Return the (x, y) coordinate for the center point of the cell that contains the specified text.  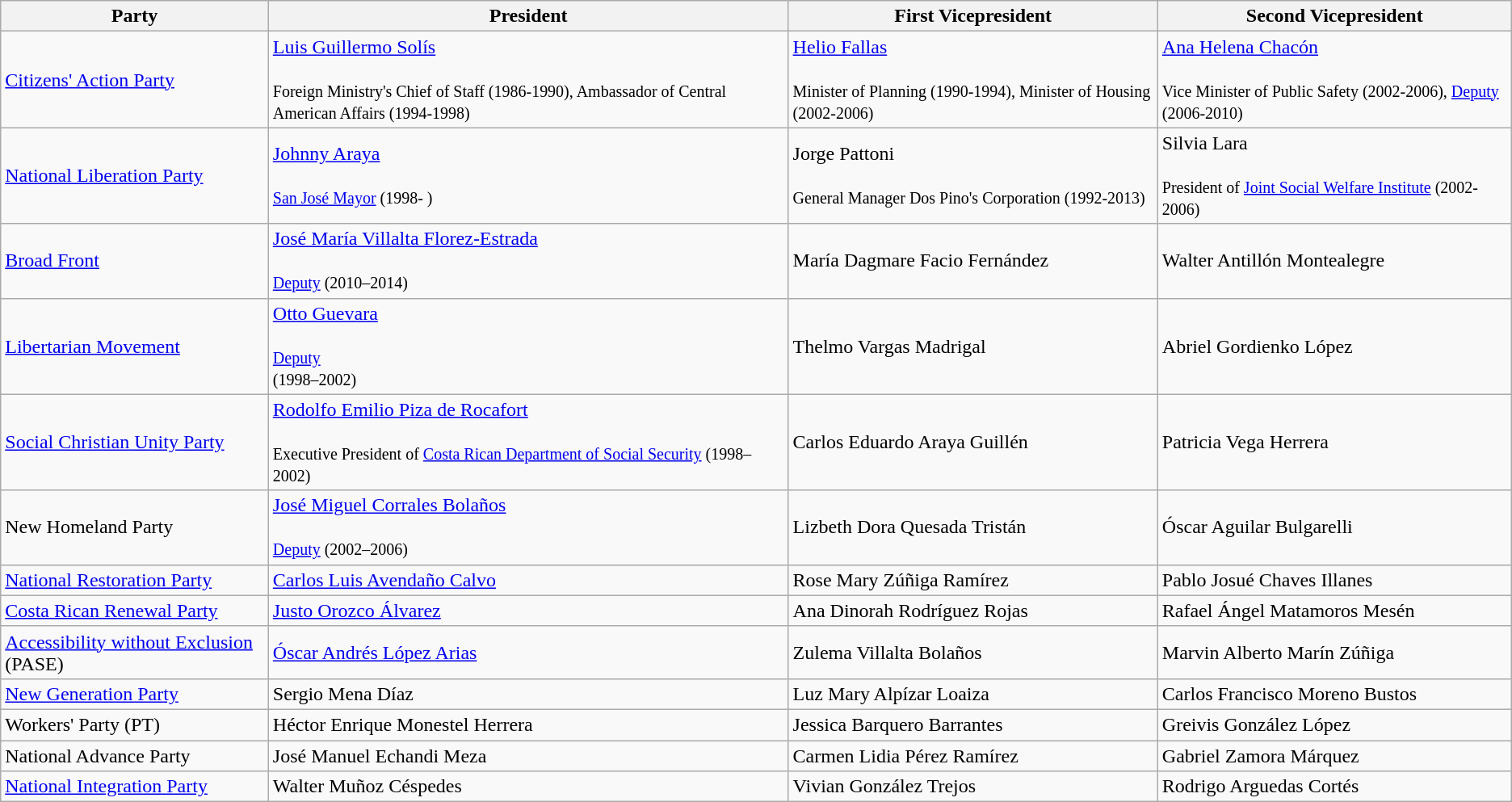
Greivis González López (1334, 724)
Rodolfo Emilio Piza de RocafortExecutive President of Costa Rican Department of Social Security (1998–2002) (528, 443)
Rodrigo Arguedas Cortés (1334, 787)
New Generation Party (135, 694)
Óscar Aguilar Bulgarelli (1334, 527)
Justo Orozco Álvarez (528, 611)
Jessica Barquero Barrantes (972, 724)
Rose Mary Zúñiga Ramírez (972, 580)
Ana Dinorah Rodríguez Rojas (972, 611)
Costa Rican Renewal Party (135, 611)
New Homeland Party (135, 527)
Citizens' Action Party (135, 79)
President (528, 16)
Lizbeth Dora Quesada Tristán (972, 527)
Silvia LaraPresident of Joint Social Welfare Institute (2002-2006) (1334, 176)
National Integration Party (135, 787)
Óscar Andrés López Arias (528, 653)
Walter Antillón Montealegre (1334, 261)
Helio FallasMinister of Planning (1990-1994), Minister of Housing (2002-2006) (972, 79)
María Dagmare Facio Fernández (972, 261)
Second Vicepresident (1334, 16)
José Miguel Corrales BolañosDeputy (2002–2006) (528, 527)
First Vicepresident (972, 16)
Luis Guillermo SolísForeign Ministry's Chief of Staff (1986-1990), Ambassador of Central American Affairs (1994-1998) (528, 79)
Pablo Josué Chaves Illanes (1334, 580)
Carlos Eduardo Araya Guillén (972, 443)
Party (135, 16)
Jorge PattoniGeneral Manager Dos Pino's Corporation (1992-2013) (972, 176)
Broad Front (135, 261)
Sergio Mena Díaz (528, 694)
José Manuel Echandi Meza (528, 755)
National Advance Party (135, 755)
Social Christian Unity Party (135, 443)
Rafael Ángel Matamoros Mesén (1334, 611)
Marvin Alberto Marín Zúñiga (1334, 653)
Thelmo Vargas Madrigal (972, 346)
Ana Helena ChacónVice Minister of Public Safety (2002-2006), Deputy (2006-2010) (1334, 79)
Libertarian Movement (135, 346)
Carlos Francisco Moreno Bustos (1334, 694)
Abriel Gordienko López (1334, 346)
Carlos Luis Avendaño Calvo (528, 580)
Patricia Vega Herrera (1334, 443)
Gabriel Zamora Márquez (1334, 755)
Otto GuevaraDeputy(1998–2002) (528, 346)
Johnny ArayaSan José Mayor (1998- ) (528, 176)
Walter Muñoz Céspedes (528, 787)
Vivian González Trejos (972, 787)
Luz Mary Alpízar Loaiza (972, 694)
Zulema Villalta Bolaños (972, 653)
José María Villalta Florez-EstradaDeputy (2010–2014) (528, 261)
Héctor Enrique Monestel Herrera (528, 724)
Workers' Party (PT) (135, 724)
Accessibility without Exclusion (PASE) (135, 653)
National Liberation Party (135, 176)
National Restoration Party (135, 580)
Carmen Lidia Pérez Ramírez (972, 755)
